Detect which cell encompasses the target text, then output its [X, Y] center coordinate. 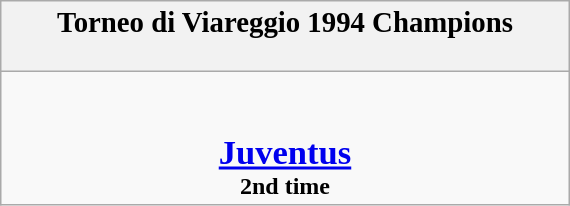
Torneo di Viareggio 1994 Champions [284, 36]
Juventus2nd time [284, 138]
